Capture the cell that displays the provided text and extract its [X, Y] central coordinate. 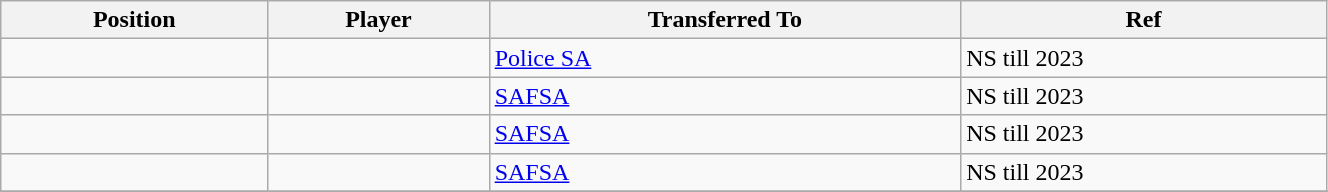
Position [134, 20]
Transferred To [724, 20]
Player [378, 20]
Ref [1144, 20]
Police SA [724, 58]
